Provide the (x, y) coordinate of the cell's center where the given text is located.  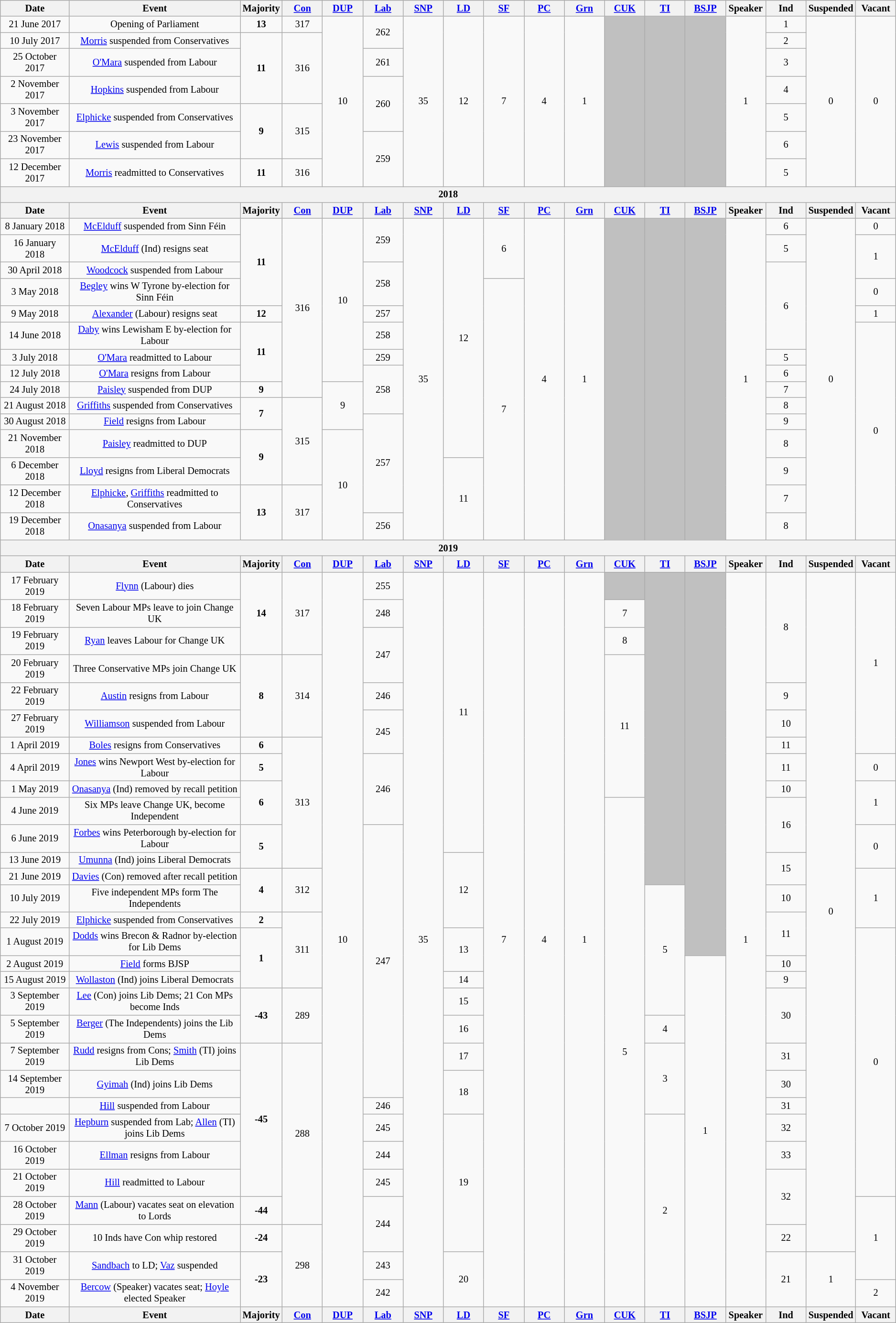
7 October 2019 (35, 1128)
6 December 2018 (35, 471)
3 July 2018 (35, 357)
20 February 2019 (35, 668)
10 July 2017 (35, 41)
19 (464, 1183)
Davies (Con) removed after recall petition (155, 876)
12 December 2017 (35, 172)
31 October 2019 (35, 1265)
12 July 2018 (35, 373)
Austin resigns from Labour (155, 696)
30 April 2018 (35, 270)
19 December 2018 (35, 526)
Daby wins Lewisham E by-election for Labour (155, 335)
5 September 2019 (35, 1029)
17 (464, 1056)
Williamson suspended from Labour (155, 723)
Hill suspended from Labour (155, 1106)
Jones wins Newport West by-election for Labour (155, 767)
256 (383, 526)
Onasanya (Ind) removed by recall petition (155, 789)
19 February 2019 (35, 641)
O'Mara suspended from Labour (155, 62)
18 February 2019 (35, 613)
Flynn (Labour) dies (155, 586)
8 January 2018 (35, 226)
9 May 2018 (35, 314)
-45 (261, 1119)
22 July 2019 (35, 920)
Three Conservative MPs join Change UK (155, 668)
McElduff suspended from Sinn Féin (155, 226)
Boles resigns from Conservatives (155, 745)
16 January 2018 (35, 248)
Lewis suspended from Labour (155, 145)
313 (302, 803)
22 February 2019 (35, 696)
Elphicke, Griffiths readmitted to Conservatives (155, 498)
12 December 2018 (35, 498)
1 August 2019 (35, 942)
21 (786, 1279)
Gyimah (Ind) joins Lib Dems (155, 1084)
18 (464, 1092)
Lee (Con) joins Lib Dems; 21 Con MPs become Inds (155, 1001)
21 October 2019 (35, 1183)
14 September 2019 (35, 1084)
255 (383, 586)
Morris suspended from Conservatives (155, 41)
242 (383, 1293)
Hepburn suspended from Lab; Allen (TI) joins Lib Dems (155, 1128)
Five independent MPs form The Independents (155, 898)
1 April 2019 (35, 745)
2 November 2017 (35, 90)
O'Mara readmitted to Labour (155, 357)
27 February 2019 (35, 723)
Forbes wins Peterborough by-election for Labour (155, 839)
Hopkins suspended from Labour (155, 90)
Paisley readmitted to DUP (155, 443)
30 August 2018 (35, 421)
29 October 2019 (35, 1238)
Lloyd resigns from Liberal Democrats (155, 471)
McElduff (Ind) resigns seat (155, 248)
17 February 2019 (35, 586)
243 (383, 1265)
Field resigns from Labour (155, 421)
-24 (261, 1238)
-43 (261, 1015)
Dodds wins Brecon & Radnor by-election for Lib Dems (155, 942)
21 June 2019 (35, 876)
20 (464, 1279)
314 (302, 696)
-44 (261, 1210)
23 November 2017 (35, 145)
Umunna (Ind) joins Liberal Democrats (155, 860)
260 (383, 103)
312 (302, 890)
24 July 2018 (35, 389)
Onasanya suspended from Labour (155, 526)
Opening of Parliament (155, 24)
3 November 2017 (35, 118)
Ryan leaves Labour for Change UK (155, 641)
Begley wins W Tyrone by-election for Sinn Féin (155, 292)
248 (383, 613)
2 August 2019 (35, 964)
Alexander (Labour) resigns seat (155, 314)
21 August 2018 (35, 406)
262 (383, 32)
Berger (The Independents) joins the Lib Dems (155, 1029)
Mann (Labour) vacates seat on elevation to Lords (155, 1210)
16 October 2019 (35, 1155)
Sandbach to LD; Vaz suspended (155, 1265)
10 July 2019 (35, 898)
21 November 2018 (35, 443)
1 May 2019 (35, 789)
Morris readmitted to Conservatives (155, 172)
4 April 2019 (35, 767)
298 (302, 1265)
O'Mara resigns from Labour (155, 373)
15 August 2019 (35, 979)
Ellman resigns from Labour (155, 1155)
21 June 2017 (35, 24)
3 May 2018 (35, 292)
261 (383, 62)
22 (786, 1238)
10 Inds have Con whip restored (155, 1238)
289 (302, 1015)
25 October 2017 (35, 62)
7 September 2019 (35, 1056)
33 (786, 1155)
Seven Labour MPs leave to join Change UK (155, 613)
Griffiths suspended from Conservatives (155, 406)
14 June 2018 (35, 335)
Six MPs leave Change UK, become Independent (155, 811)
Woodcock suspended from Labour (155, 270)
288 (302, 1133)
3 September 2019 (35, 1001)
28 October 2019 (35, 1210)
13 June 2019 (35, 860)
4 November 2019 (35, 1293)
2019 (448, 548)
Hill readmitted to Labour (155, 1183)
6 June 2019 (35, 839)
Field forms BJSP (155, 964)
Rudd resigns from Cons; Smith (TI) joins Lib Dems (155, 1056)
4 June 2019 (35, 811)
Bercow (Speaker) vacates seat; Hoyle elected Speaker (155, 1293)
Wollaston (Ind) joins Liberal Democrats (155, 979)
-23 (261, 1279)
Paisley suspended from DUP (155, 389)
311 (302, 950)
2018 (448, 194)
